Find where the given text appears and provide that cell's center as (X, Y) coordinate. 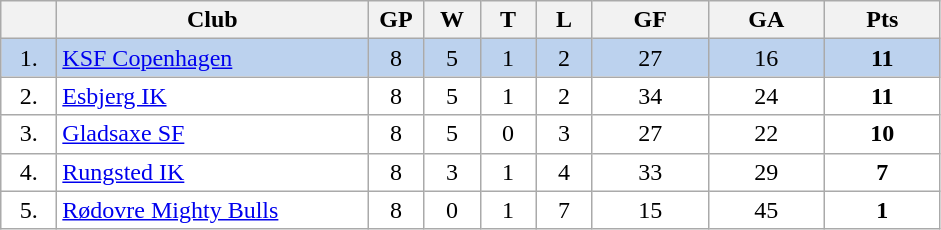
Pts (882, 20)
45 (766, 210)
34 (650, 96)
4. (29, 172)
Rødovre Mighty Bulls (212, 210)
24 (766, 96)
10 (882, 134)
29 (766, 172)
3. (29, 134)
T (508, 20)
16 (766, 58)
W (452, 20)
L (564, 20)
5. (29, 210)
2. (29, 96)
GF (650, 20)
GP (396, 20)
15 (650, 210)
GA (766, 20)
Gladsaxe SF (212, 134)
22 (766, 134)
Rungsted IK (212, 172)
KSF Copenhagen (212, 58)
1. (29, 58)
Esbjerg IK (212, 96)
33 (650, 172)
Club (212, 20)
4 (564, 172)
